Determine the (x, y) coordinate at the center of the cell enclosing the given text.  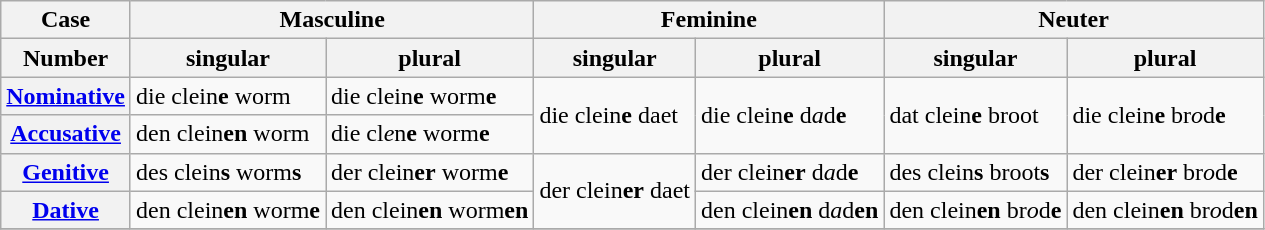
dat cleine broot (976, 115)
Nominative (66, 96)
den cleinen daden (790, 210)
die cleine daet (615, 115)
der cleiner brode (1165, 172)
Genitive (66, 172)
Number (66, 58)
Dative (66, 210)
den cleinen worme (228, 210)
Feminine (709, 20)
den cleinen brode (976, 210)
der cleiner daet (615, 191)
die clene worme (430, 134)
die cleine worme (430, 96)
die cleine worm (228, 96)
der cleiner worme (430, 172)
Neuter (1074, 20)
die cleine brode (1165, 115)
der cleiner dade (790, 172)
des cleins worms (228, 172)
den cleinen wormen (430, 210)
den cleinen broden (1165, 210)
den cleinen worm (228, 134)
des cleins broots (976, 172)
Case (66, 20)
Masculine (332, 20)
die cleine dade (790, 115)
Accusative (66, 134)
